Find where the given text appears and provide that cell's center as (x, y) coordinate. 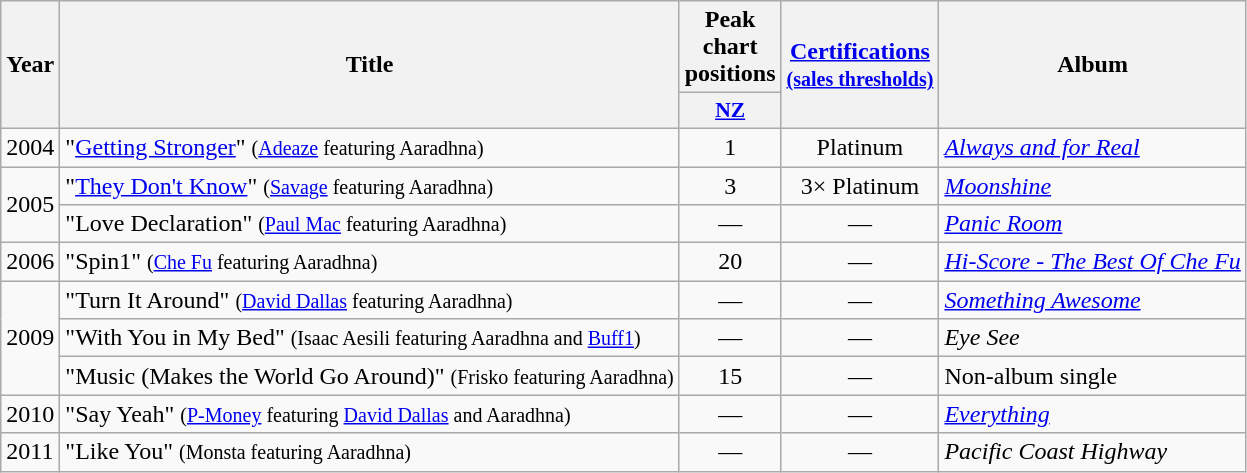
Peak chart positions (730, 47)
"Love Declaration" (Paul Mac featuring Aaradhna) (370, 224)
15 (730, 376)
Everything (1092, 414)
"Music (Makes the World Go Around)" (Frisko featuring Aaradhna) (370, 376)
Always and for Real (1092, 147)
Something Awesome (1092, 300)
"Getting Stronger" (Adeaze featuring Aaradhna) (370, 147)
3× Platinum (860, 185)
Moonshine (1092, 185)
"Turn It Around" (David Dallas featuring Aaradhna) (370, 300)
20 (730, 262)
2011 (30, 452)
"Like You" (Monsta featuring Aaradhna) (370, 452)
"They Don't Know" (Savage featuring Aaradhna) (370, 185)
Year (30, 65)
Certifications(sales thresholds) (860, 65)
NZ (730, 111)
2010 (30, 414)
3 (730, 185)
Album (1092, 65)
2005 (30, 204)
Pacific Coast Highway (1092, 452)
Title (370, 65)
Panic Room (1092, 224)
2006 (30, 262)
Non-album single (1092, 376)
Eye See (1092, 338)
1 (730, 147)
2009 (30, 338)
"Spin1" (Che Fu featuring Aaradhna) (370, 262)
Platinum (860, 147)
2004 (30, 147)
"With You in My Bed" (Isaac Aesili featuring Aaradhna and Buff1) (370, 338)
Hi-Score - The Best Of Che Fu (1092, 262)
"Say Yeah" (P-Money featuring David Dallas and Aaradhna) (370, 414)
